Return [X, Y] of the center of cell containing provided text 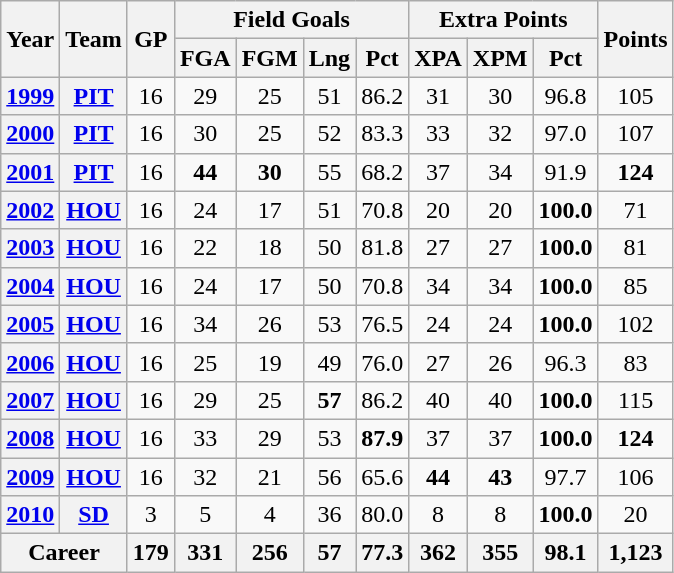
Career [64, 553]
97.0 [566, 134]
Lng [329, 58]
96.8 [566, 96]
2010 [30, 515]
87.9 [382, 438]
2006 [30, 362]
2003 [30, 248]
83.3 [382, 134]
FGA [205, 58]
65.6 [382, 477]
Field Goals [291, 20]
2000 [30, 134]
5 [205, 515]
81 [636, 248]
18 [270, 248]
55 [329, 172]
102 [636, 324]
FGM [270, 58]
107 [636, 134]
83 [636, 362]
1999 [30, 96]
Year [30, 39]
179 [150, 553]
355 [500, 553]
96.3 [566, 362]
1,123 [636, 553]
91.9 [566, 172]
2007 [30, 400]
49 [329, 362]
98.1 [566, 553]
97.7 [566, 477]
2008 [30, 438]
331 [205, 553]
77.3 [382, 553]
2009 [30, 477]
21 [270, 477]
XPM [500, 58]
2002 [30, 210]
31 [438, 96]
68.2 [382, 172]
GP [150, 39]
SD [94, 515]
19 [270, 362]
85 [636, 286]
115 [636, 400]
105 [636, 96]
52 [329, 134]
2005 [30, 324]
43 [500, 477]
80.0 [382, 515]
Team [94, 39]
XPA [438, 58]
81.8 [382, 248]
106 [636, 477]
2004 [30, 286]
71 [636, 210]
56 [329, 477]
2001 [30, 172]
76.0 [382, 362]
256 [270, 553]
22 [205, 248]
76.5 [382, 324]
Extra Points [504, 20]
4 [270, 515]
362 [438, 553]
36 [329, 515]
Points [636, 39]
3 [150, 515]
